From the cell containing the given text, extract its center point as [X, Y] coordinate. 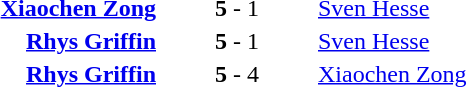
5 - 1 [236, 41]
